Search for the cell housing the specified text and yield its [X, Y] center coordinate. 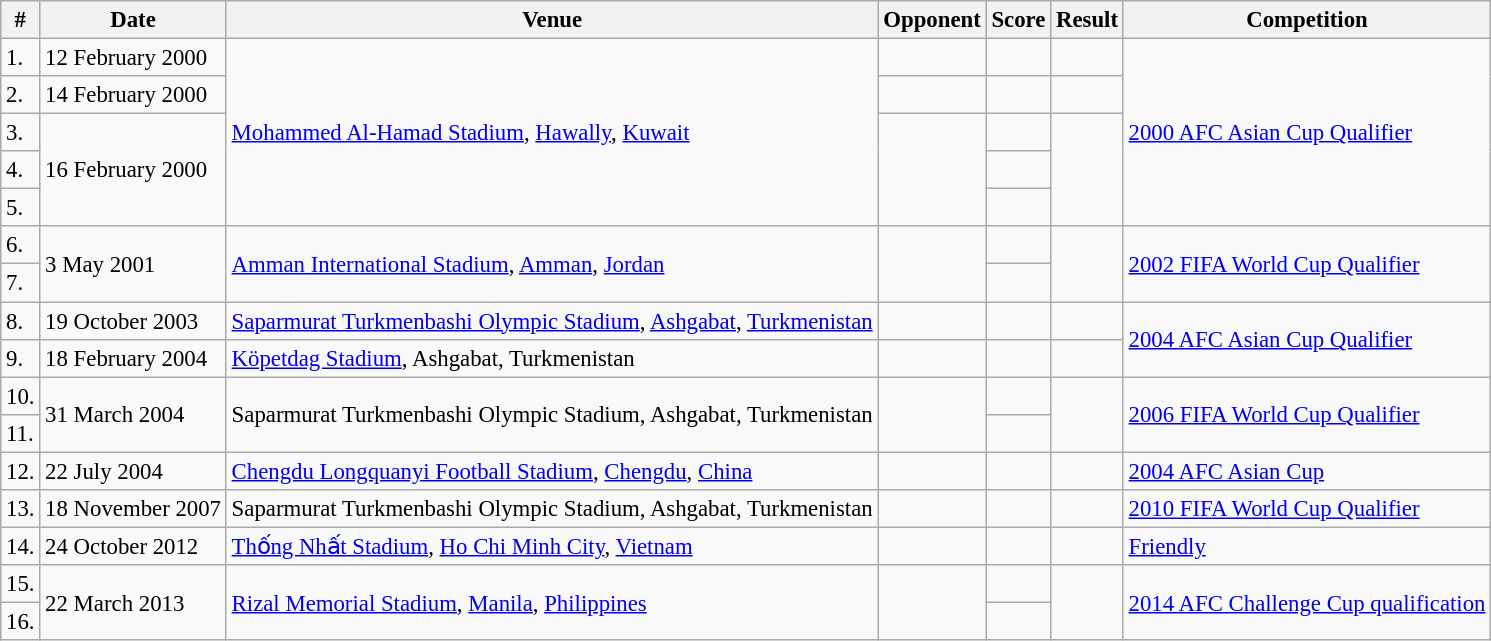
2010 FIFA World Cup Qualifier [1306, 509]
16. [20, 621]
24 October 2012 [133, 546]
3 May 2001 [133, 264]
2014 AFC Challenge Cup qualification [1306, 602]
2006 FIFA World Cup Qualifier [1306, 414]
Amman International Stadium, Amman, Jordan [552, 264]
Venue [552, 20]
4. [20, 170]
Competition [1306, 20]
3. [20, 133]
14 February 2000 [133, 95]
18 November 2007 [133, 509]
Mohammed Al-Hamad Stadium, Hawally, Kuwait [552, 133]
2004 AFC Asian Cup Qualifier [1306, 340]
8. [20, 321]
12 February 2000 [133, 58]
2004 AFC Asian Cup [1306, 471]
Rizal Memorial Stadium, Manila, Philippines [552, 602]
11. [20, 433]
6. [20, 245]
Result [1088, 20]
2000 AFC Asian Cup Qualifier [1306, 133]
Score [1018, 20]
31 March 2004 [133, 414]
Opponent [932, 20]
2. [20, 95]
Chengdu Longquanyi Football Stadium, Chengdu, China [552, 471]
19 October 2003 [133, 321]
13. [20, 509]
7. [20, 283]
22 July 2004 [133, 471]
Thống Nhất Stadium, Ho Chi Minh City, Vietnam [552, 546]
# [20, 20]
14. [20, 546]
22 March 2013 [133, 602]
Friendly [1306, 546]
1. [20, 58]
16 February 2000 [133, 170]
2002 FIFA World Cup Qualifier [1306, 264]
18 February 2004 [133, 358]
Köpetdag Stadium, Ashgabat, Turkmenistan [552, 358]
15. [20, 584]
10. [20, 396]
5. [20, 208]
9. [20, 358]
Date [133, 20]
12. [20, 471]
